Output the [x, y] coordinate of the center of the cell containing the given text.  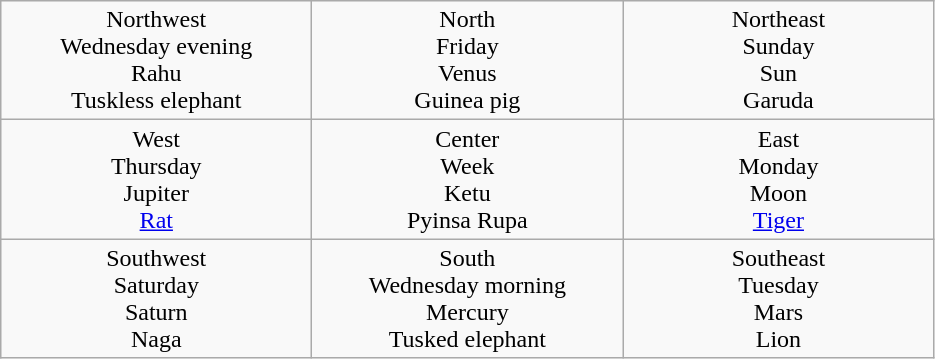
Southeast Tuesday Mars Lion [778, 298]
Northeast Sunday Sun Garuda [778, 60]
West Thursday Jupiter Rat [156, 180]
Southwest Saturday Saturn Naga [156, 298]
South Wednesday morning Mercury Tusked elephant [468, 298]
North Friday Venus Guinea pig [468, 60]
East Monday Moon Tiger [778, 180]
Northwest Wednesday evening Rahu Tuskless elephant [156, 60]
Center Week Ketu Pyinsa Rupa [468, 180]
